Scan for the cell matching the given text and deliver its [x, y] coordinate at center. 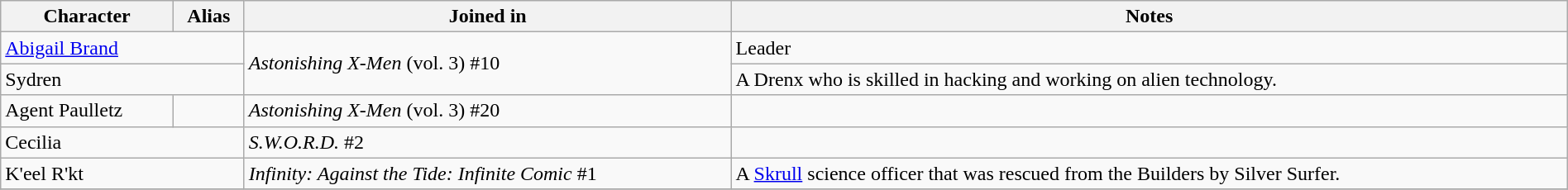
Abigail Brand [122, 48]
S.W.O.R.D. #2 [488, 142]
Cecilia [122, 142]
Infinity: Against the Tide: Infinite Comic #1 [488, 173]
A Skrull science officer that was rescued from the Builders by Silver Surfer. [1150, 173]
A Drenx who is skilled in hacking and working on alien technology. [1150, 79]
Agent Paulletz [88, 111]
Joined in [488, 17]
Alias [208, 17]
K'eel R'kt [122, 173]
Astonishing X-Men (vol. 3) #10 [488, 64]
Sydren [122, 79]
Notes [1150, 17]
Astonishing X-Men (vol. 3) #20 [488, 111]
Leader [1150, 48]
Character [88, 17]
